Extract the (X, Y) coordinate from the center of the cell holding the provided text.  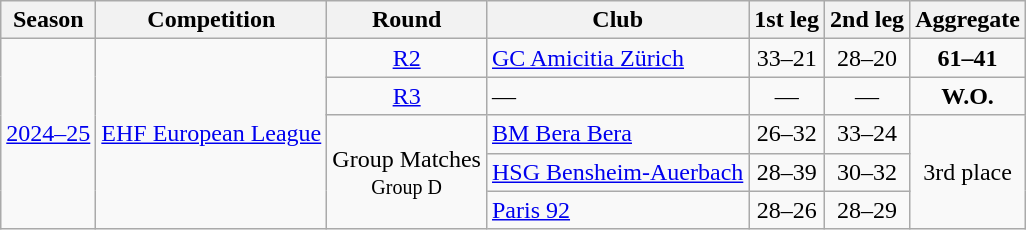
Competition (212, 20)
BM Bera Bera (617, 134)
Club (617, 20)
Season (48, 20)
2024–25 (48, 134)
Round (407, 20)
28–29 (868, 210)
3rd place (968, 172)
HSG Bensheim-Auerbach (617, 172)
1st leg (787, 20)
30–32 (868, 172)
2nd leg (868, 20)
R3 (407, 96)
R2 (407, 58)
33–24 (868, 134)
Paris 92 (617, 210)
28–26 (787, 210)
Group Matches Group D (407, 172)
Aggregate (968, 20)
GC Amicitia Zürich (617, 58)
28–20 (868, 58)
61–41 (968, 58)
EHF European League (212, 134)
W.O. (968, 96)
26–32 (787, 134)
28–39 (787, 172)
33–21 (787, 58)
